Output the (x, y) coordinate of the center of the cell containing the given text.  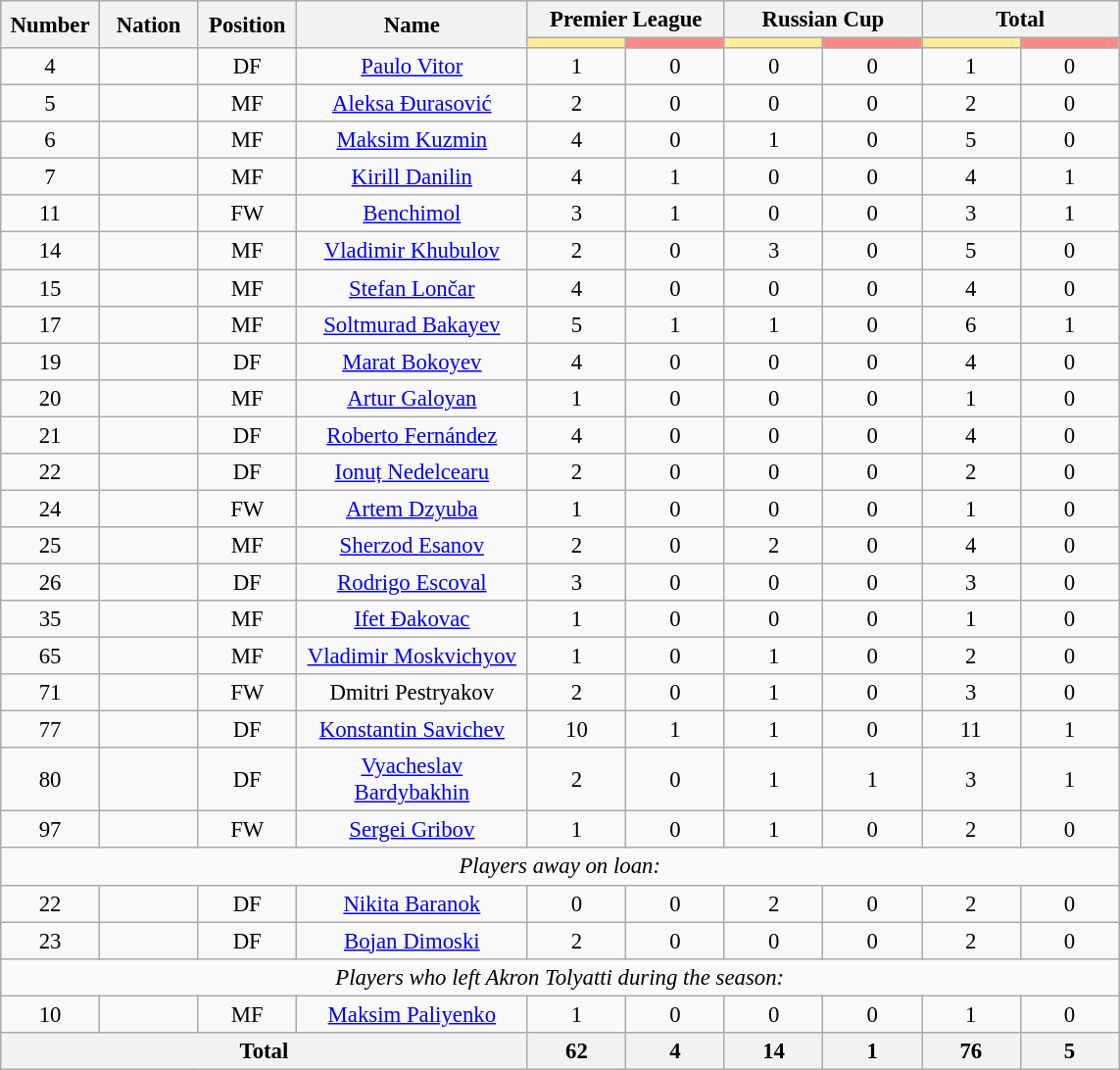
21 (51, 435)
Aleksa Đurasović (413, 104)
Maksim Paliyenko (413, 1014)
Konstantin Savichev (413, 730)
Benchimol (413, 215)
Premier League (625, 20)
Vladimir Moskvichyov (413, 657)
Paulo Vitor (413, 67)
Artur Galoyan (413, 398)
Maksim Kuzmin (413, 140)
Roberto Fernández (413, 435)
Russian Cup (823, 20)
26 (51, 582)
65 (51, 657)
Stefan Lončar (413, 288)
25 (51, 546)
71 (51, 693)
80 (51, 780)
Vyacheslav Bardybakhin (413, 780)
Sherzod Esanov (413, 546)
Vladimir Khubulov (413, 251)
Artem Dzyuba (413, 509)
Position (247, 24)
76 (970, 1051)
Nikita Baranok (413, 903)
17 (51, 324)
Nation (149, 24)
7 (51, 177)
Number (51, 24)
23 (51, 941)
Ionuț Nedelcearu (413, 472)
62 (576, 1051)
Players away on loan: (560, 867)
Kirill Danilin (413, 177)
97 (51, 830)
Marat Bokoyev (413, 362)
77 (51, 730)
35 (51, 619)
Bojan Dimoski (413, 941)
24 (51, 509)
19 (51, 362)
Sergei Gribov (413, 830)
20 (51, 398)
Players who left Akron Tolyatti during the season: (560, 977)
Rodrigo Escoval (413, 582)
Ifet Đakovac (413, 619)
Dmitri Pestryakov (413, 693)
15 (51, 288)
Soltmurad Bakayev (413, 324)
Name (413, 24)
